Search for the cell housing the specified text and yield its [X, Y] center coordinate. 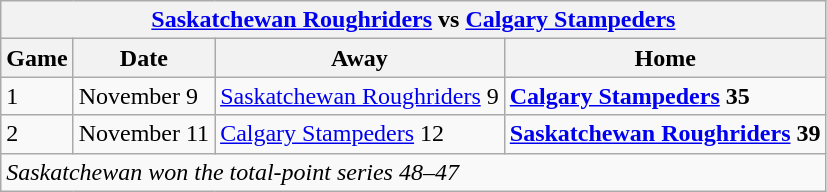
November 9 [144, 96]
Away [360, 58]
Saskatchewan Roughriders vs Calgary Stampeders [414, 20]
Calgary Stampeders 12 [360, 134]
Home [665, 58]
Date [144, 58]
Calgary Stampeders 35 [665, 96]
Saskatchewan Roughriders 9 [360, 96]
2 [37, 134]
November 11 [144, 134]
Game [37, 58]
1 [37, 96]
Saskatchewan won the total-point series 48–47 [414, 172]
Saskatchewan Roughriders 39 [665, 134]
